Provide the (x, y) coordinate of the cell's center where the given text is located.  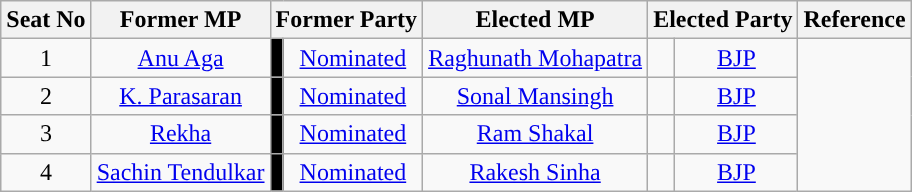
Seat No (46, 20)
4 (46, 172)
Anu Aga (180, 58)
1 (46, 58)
Former Party (346, 20)
K. Parasaran (180, 96)
Ram Shakal (536, 134)
Elected MP (536, 20)
Reference (854, 20)
2 (46, 96)
Raghunath Mohapatra (536, 58)
3 (46, 134)
Sonal Mansingh (536, 96)
Rekha (180, 134)
Elected Party (723, 20)
Sachin Tendulkar (180, 172)
Rakesh Sinha (536, 172)
Former MP (180, 20)
